Pinpoint the cell where the given text exists, returning its [X, Y] midpoint coordinate. 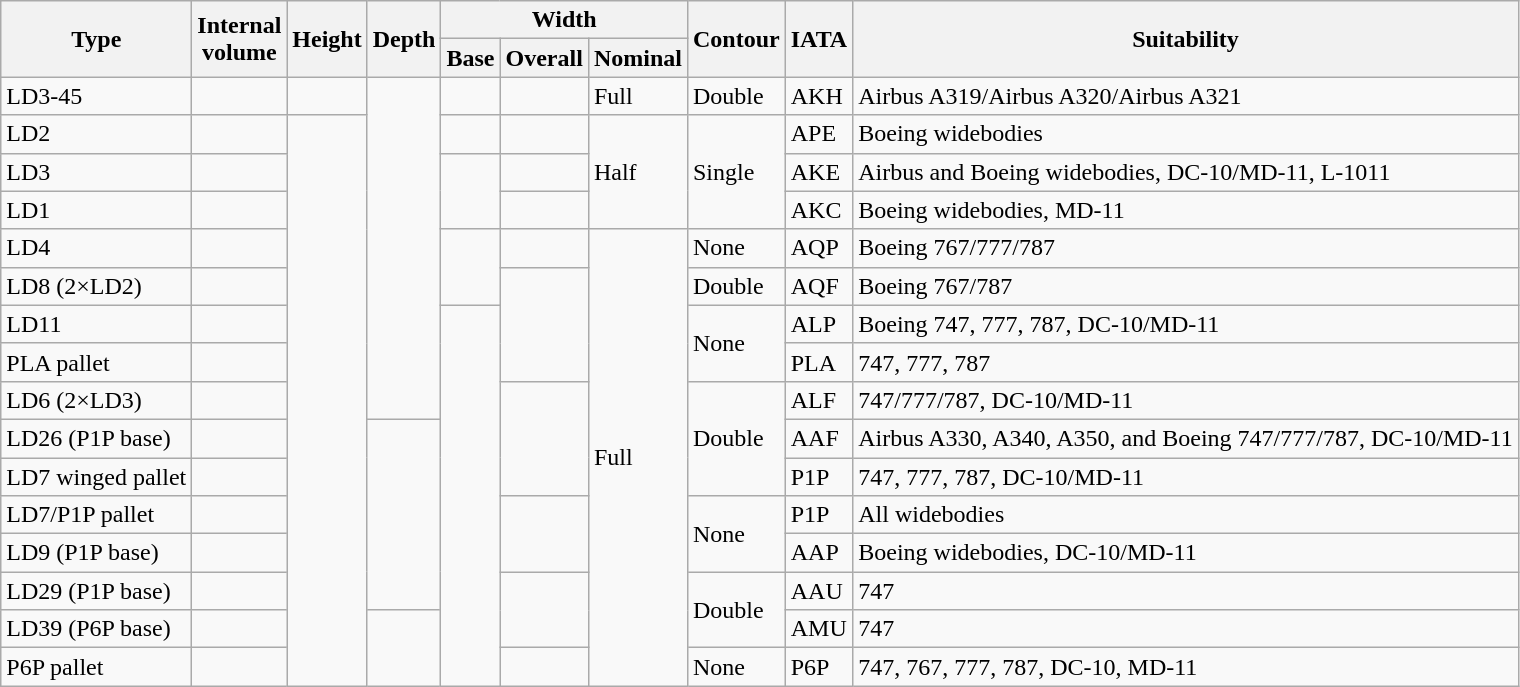
AQP [819, 248]
IATA [819, 39]
AQF [819, 286]
ALF [819, 400]
747, 777, 787 [1186, 362]
747, 777, 787, DC-10/MD-11 [1186, 477]
LD7/P1P pallet [96, 515]
PLA pallet [96, 362]
Boeing 767/777/787 [1186, 248]
Type [96, 39]
LD8 (2×LD2) [96, 286]
LD7 winged pallet [96, 477]
All widebodies [1186, 515]
Boeing 747, 777, 787, DC-10/MD-11 [1186, 324]
LD29 (P1P base) [96, 591]
Boeing 767/787 [1186, 286]
AMU [819, 629]
AKH [819, 96]
Boeing widebodies, DC-10/MD-11 [1186, 553]
Internalvolume [240, 39]
Height [327, 39]
AKE [819, 172]
LD3 [96, 172]
Nominal [638, 58]
PLA [819, 362]
AAP [819, 553]
ALP [819, 324]
747, 767, 777, 787, DC-10, MD-11 [1186, 667]
Suitability [1186, 39]
Boeing widebodies, MD-11 [1186, 210]
Airbus and Boeing widebodies, DC-10/MD-11, L-1011 [1186, 172]
P6P [819, 667]
APE [819, 134]
LD2 [96, 134]
Single [736, 172]
LD3-45 [96, 96]
Airbus A330, A340, A350, and Boeing 747/777/787, DC-10/MD-11 [1186, 438]
Overall [544, 58]
AAU [819, 591]
AKC [819, 210]
747/777/787, DC-10/MD-11 [1186, 400]
Width [564, 20]
LD9 (P1P base) [96, 553]
Airbus A319/Airbus A320/Airbus A321 [1186, 96]
LD26 (P1P base) [96, 438]
LD1 [96, 210]
P6P pallet [96, 667]
LD11 [96, 324]
Contour [736, 39]
Boeing widebodies [1186, 134]
LD4 [96, 248]
LD6 (2×LD3) [96, 400]
Base [470, 58]
Half [638, 172]
Depth [404, 39]
AAF [819, 438]
LD39 (P6P base) [96, 629]
